Extract the [X, Y] coordinate from the center of the cell holding the provided text.  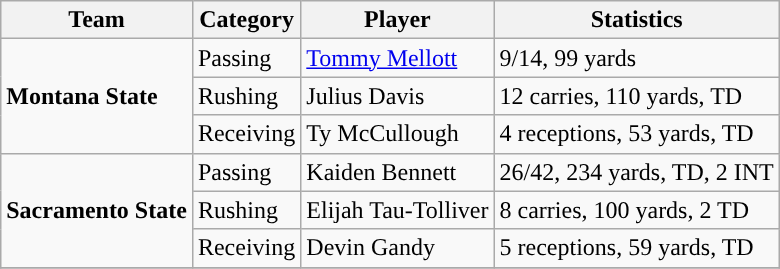
12 carries, 110 yards, TD [636, 96]
26/42, 234 yards, TD, 2 INT [636, 172]
Devin Gandy [398, 248]
Ty McCullough [398, 134]
9/14, 99 yards [636, 58]
Statistics [636, 20]
Team [97, 20]
8 carries, 100 yards, 2 TD [636, 210]
Kaiden Bennett [398, 172]
Sacramento State [97, 210]
4 receptions, 53 yards, TD [636, 134]
Player [398, 20]
5 receptions, 59 yards, TD [636, 248]
Montana State [97, 96]
Elijah Tau-Tolliver [398, 210]
Category [246, 20]
Julius Davis [398, 96]
Tommy Mellott [398, 58]
